Return [X, Y] of the center of cell containing provided text 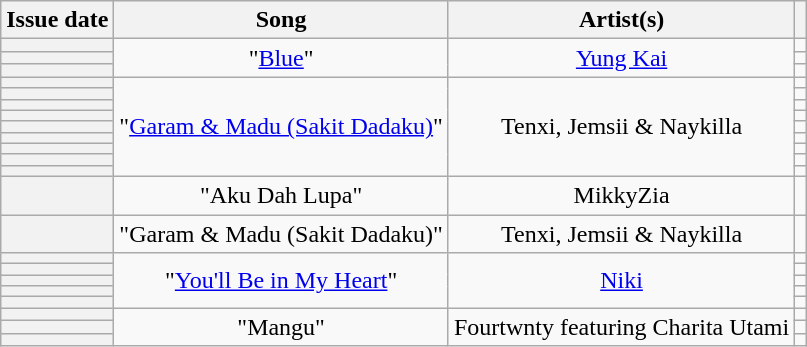
Song [282, 20]
Fourtwnty featuring Charita Utami [621, 327]
"You'll Be in My Heart" [282, 280]
Yung Kai [621, 58]
Issue date [58, 20]
"Mangu" [282, 327]
MikkyZia [621, 195]
"Aku Dah Lupa" [282, 195]
Niki [621, 280]
Artist(s) [621, 20]
"Blue" [282, 58]
